Locate the cell with the specified text and output its (X, Y) center coordinate. 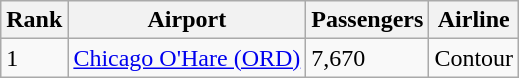
Passengers (368, 20)
7,670 (368, 58)
Airline (474, 20)
Contour (474, 58)
Chicago O'Hare (ORD) (187, 58)
Airport (187, 20)
Rank (34, 20)
1 (34, 58)
